From the cell containing the given text, extract its center point as [x, y] coordinate. 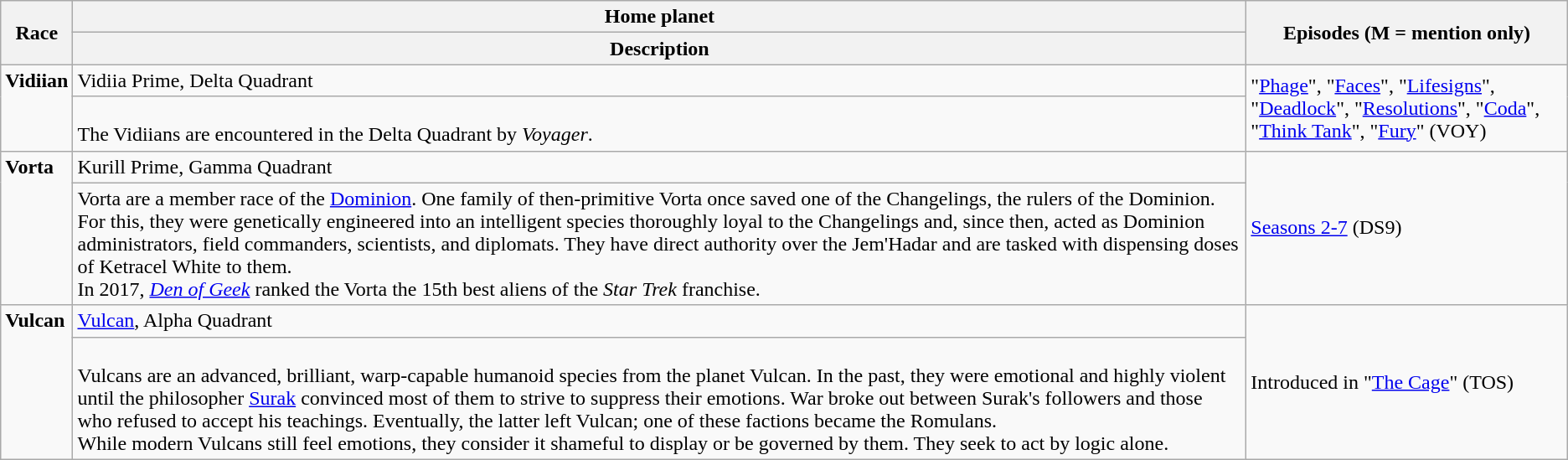
Introduced in "The Cage" (TOS) [1407, 382]
"Phage", "Faces", "Lifesigns", "Deadlock", "Resolutions", "Coda", "Think Tank", "Fury" (VOY) [1407, 107]
Home planet [660, 17]
Episodes (M = mention only) [1407, 33]
The Vidiians are encountered in the Delta Quadrant by Voyager. [660, 124]
Vorta [37, 228]
Description [660, 49]
Vidiia Prime, Delta Quadrant [660, 80]
Vulcan, Alpha Quadrant [660, 321]
Vidiian [37, 107]
Seasons 2-7 (DS9) [1407, 228]
Kurill Prime, Gamma Quadrant [660, 167]
Vulcan [37, 382]
Race [37, 33]
